Find where the given text appears and provide that cell's center as [X, Y] coordinate. 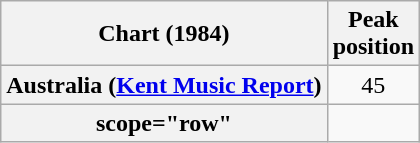
Chart (1984) [164, 34]
Australia (Kent Music Report) [164, 85]
scope="row" [164, 123]
45 [373, 85]
Peakposition [373, 34]
